Find where the given text appears and provide that cell's center as [X, Y] coordinate. 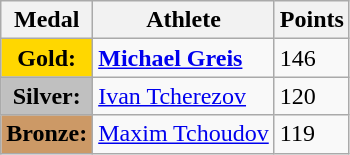
Silver: [47, 96]
Points [312, 20]
Gold: [47, 58]
Maxim Tchoudov [184, 134]
Medal [47, 20]
Bronze: [47, 134]
Athlete [184, 20]
Ivan Tcherezov [184, 96]
Michael Greis [184, 58]
120 [312, 96]
146 [312, 58]
119 [312, 134]
